Determine the (X, Y) coordinate at the center of the cell enclosing the given text.  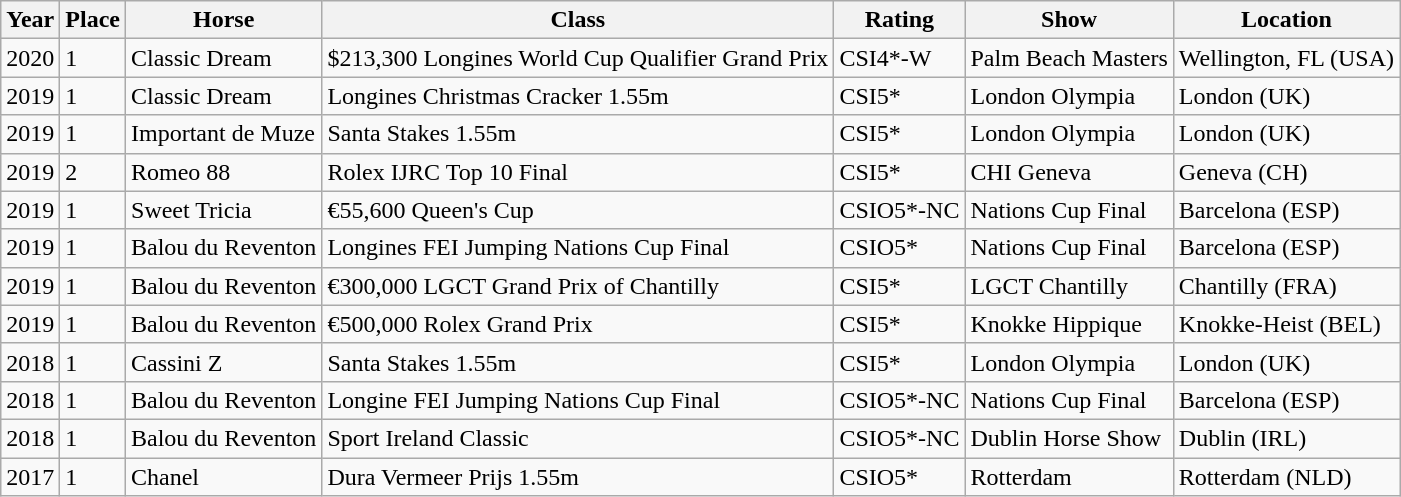
Cassini Z (224, 362)
Rating (900, 20)
Rolex IJRC Top 10 Final (578, 172)
Class (578, 20)
Palm Beach Masters (1069, 58)
Geneva (CH) (1286, 172)
2 (93, 172)
€300,000 LGCT Grand Prix of Chantilly (578, 286)
€55,600 Queen's Cup (578, 210)
Rotterdam (1069, 477)
Place (93, 20)
Sport Ireland Classic (578, 438)
€500,000 Rolex Grand Prix (578, 324)
Romeo 88 (224, 172)
Horse (224, 20)
Show (1069, 20)
Rotterdam (NLD) (1286, 477)
CSI4*-W (900, 58)
Chanel (224, 477)
Knokke-Heist (BEL) (1286, 324)
Longines FEI Jumping Nations Cup Final (578, 248)
Year (30, 20)
Dublin Horse Show (1069, 438)
Important de Muze (224, 134)
Longines Christmas Cracker 1.55m (578, 96)
Location (1286, 20)
Chantilly (FRA) (1286, 286)
LGCT Chantilly (1069, 286)
2020 (30, 58)
Sweet Tricia (224, 210)
$213,300 Longines World Cup Qualifier Grand Prix (578, 58)
Longine FEI Jumping Nations Cup Final (578, 400)
Dublin (IRL) (1286, 438)
2017 (30, 477)
Dura Vermeer Prijs 1.55m (578, 477)
Wellington, FL (USA) (1286, 58)
CHI Geneva (1069, 172)
Knokke Hippique (1069, 324)
